Search for the cell housing the specified text and yield its (x, y) center coordinate. 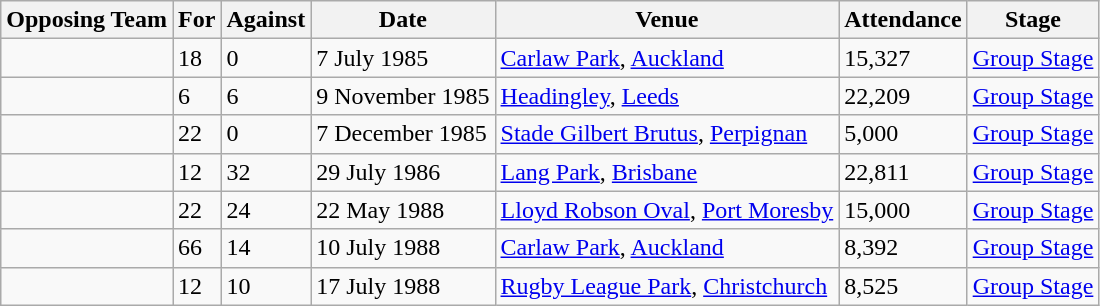
22,209 (903, 96)
8,525 (903, 286)
7 July 1985 (403, 58)
Stade Gilbert Brutus, Perpignan (667, 134)
9 November 1985 (403, 96)
8,392 (903, 248)
32 (266, 172)
22,811 (903, 172)
15,327 (903, 58)
15,000 (903, 210)
Rugby League Park, Christchurch (667, 286)
29 July 1986 (403, 172)
17 July 1988 (403, 286)
For (197, 20)
Lloyd Robson Oval, Port Moresby (667, 210)
Stage (1033, 20)
14 (266, 248)
10 (266, 286)
10 July 1988 (403, 248)
22 May 1988 (403, 210)
24 (266, 210)
Attendance (903, 20)
66 (197, 248)
Headingley, Leeds (667, 96)
Opposing Team (87, 20)
7 December 1985 (403, 134)
5,000 (903, 134)
Against (266, 20)
18 (197, 58)
Lang Park, Brisbane (667, 172)
Venue (667, 20)
Date (403, 20)
